From the cell containing the given text, extract its center point as (X, Y) coordinate. 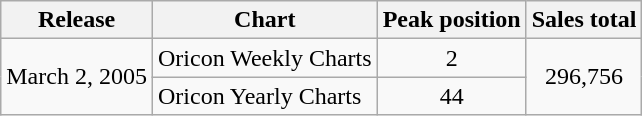
March 2, 2005 (77, 77)
Oricon Yearly Charts (264, 96)
Sales total (584, 20)
Chart (264, 20)
Oricon Weekly Charts (264, 58)
2 (452, 58)
Peak position (452, 20)
44 (452, 96)
Release (77, 20)
296,756 (584, 77)
